Identify which cell holds the provided text, then report its [X, Y] central coordinate. 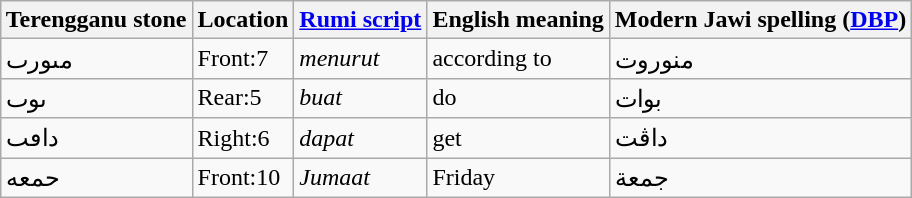
according to [518, 59]
Front:10 [243, 178]
Modern Jawi spelling (DBP) [760, 20]
Rumi script [360, 20]
menurut [360, 59]
Terengganu stone [96, 20]
بوات [760, 98]
do [518, 98]
buat [360, 98]
Rear:5 [243, 98]
جمعة [760, 178]
get [518, 138]
Jumaat [360, 178]
Right:6 [243, 138]
داٯٮ [96, 138]
مٮورٮ [96, 59]
Friday [518, 178]
حمعه [96, 178]
ٮوٮ [96, 98]
داڤت [760, 138]
dapat [360, 138]
Front:7 [243, 59]
Location [243, 20]
English meaning [518, 20]
منوروت [760, 59]
